Pinpoint the cell where the given text exists, returning its (x, y) midpoint coordinate. 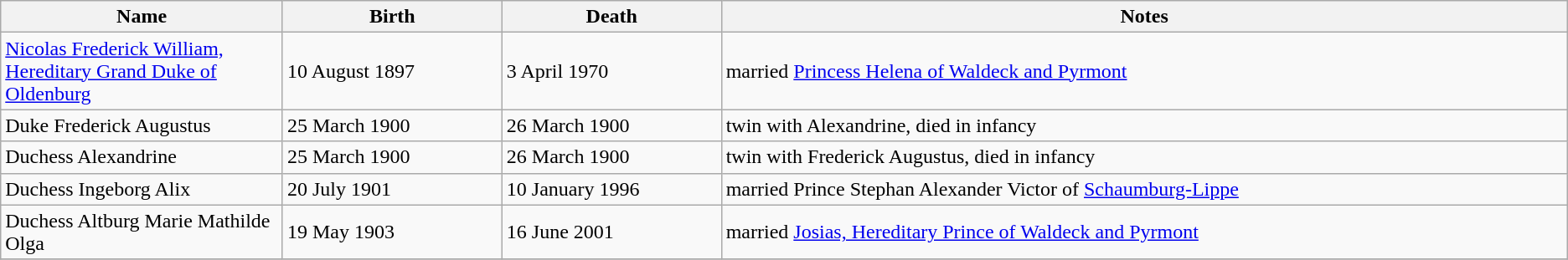
Name (142, 17)
10 August 1897 (392, 71)
19 May 1903 (392, 232)
10 January 1996 (611, 189)
married Prince Stephan Alexander Victor of Schaumburg-Lippe (1144, 189)
married Princess Helena of Waldeck and Pyrmont (1144, 71)
Birth (392, 17)
twin with Alexandrine, died in infancy (1144, 125)
Duchess Alexandrine (142, 157)
Duchess Ingeborg Alix (142, 189)
16 June 2001 (611, 232)
married Josias, Hereditary Prince of Waldeck and Pyrmont (1144, 232)
twin with Frederick Augustus, died in infancy (1144, 157)
Duke Frederick Augustus (142, 125)
20 July 1901 (392, 189)
Nicolas Frederick William, Hereditary Grand Duke of Oldenburg (142, 71)
3 April 1970 (611, 71)
Death (611, 17)
Notes (1144, 17)
Duchess Altburg Marie Mathilde Olga (142, 232)
